Capture the cell that displays the provided text and extract its [x, y] central coordinate. 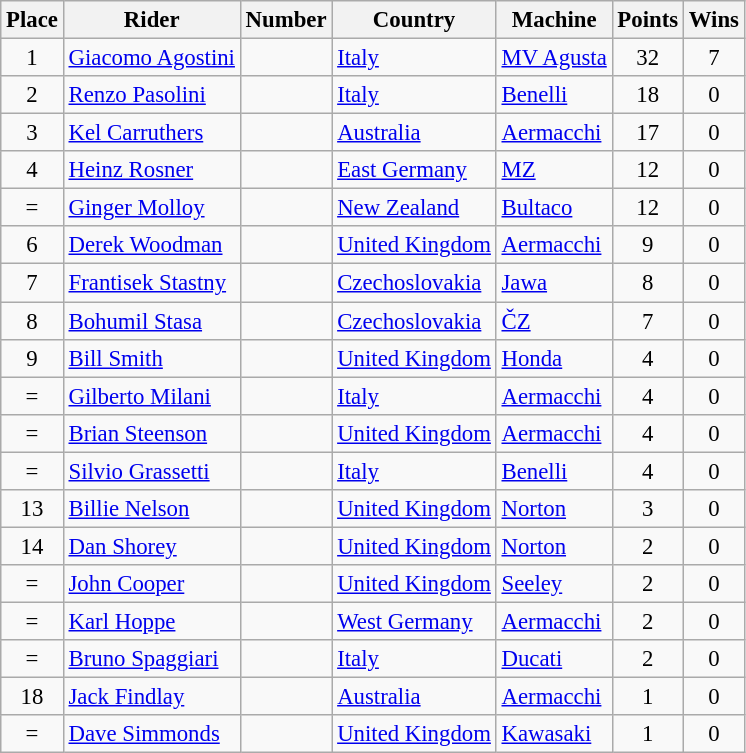
John Cooper [152, 584]
Gilberto Milani [152, 396]
Billie Nelson [152, 509]
Kel Carruthers [152, 133]
6 [32, 245]
ČZ [554, 321]
Number [286, 20]
Renzo Pasolini [152, 95]
Karl Hoppe [152, 621]
West Germany [414, 621]
Rider [152, 20]
14 [32, 546]
Machine [554, 20]
Silvio Grassetti [152, 471]
MV Agusta [554, 58]
Place [32, 20]
Bohumil Stasa [152, 321]
New Zealand [414, 208]
East Germany [414, 170]
Brian Steenson [152, 433]
Jawa [554, 283]
Points [648, 20]
Country [414, 20]
Jack Findlay [152, 697]
17 [648, 133]
Bruno Spaggiari [152, 659]
32 [648, 58]
13 [32, 509]
Kawasaki [554, 734]
Dan Shorey [152, 546]
Bill Smith [152, 358]
Honda [554, 358]
Derek Woodman [152, 245]
Giacomo Agostini [152, 58]
Bultaco [554, 208]
Seeley [554, 584]
Wins [714, 20]
Ducati [554, 659]
Ginger Molloy [152, 208]
Frantisek Stastny [152, 283]
Dave Simmonds [152, 734]
Heinz Rosner [152, 170]
MZ [554, 170]
